Provide the (X, Y) coordinate of the cell's center where the given text is located.  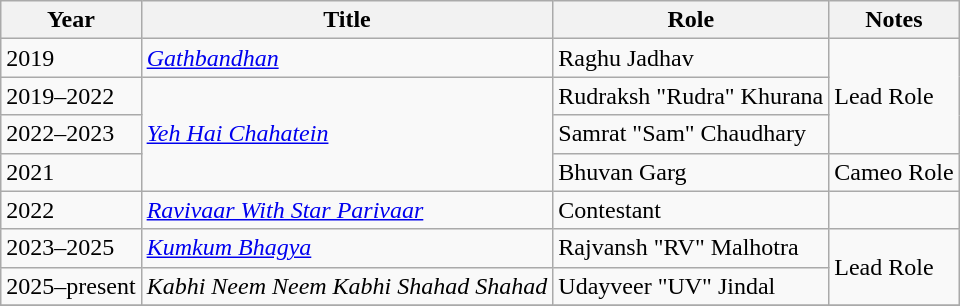
Udayveer "UV" Jindal (691, 286)
Year (71, 20)
2025–present (71, 286)
Title (347, 20)
Bhuvan Garg (691, 172)
2021 (71, 172)
Kumkum Bhagya (347, 248)
Ravivaar With Star Parivaar (347, 210)
Raghu Jadhav (691, 58)
Role (691, 20)
Samrat "Sam" Chaudhary (691, 134)
Contestant (691, 210)
Kabhi Neem Neem Kabhi Shahad Shahad (347, 286)
Yeh Hai Chahatein (347, 134)
Gathbandhan (347, 58)
Rudraksh "Rudra" Khurana (691, 96)
2019 (71, 58)
2023–2025 (71, 248)
Notes (894, 20)
Rajvansh "RV" Malhotra (691, 248)
2022–2023 (71, 134)
2022 (71, 210)
Cameo Role (894, 172)
2019–2022 (71, 96)
